Return (x, y) of the center of cell containing provided text 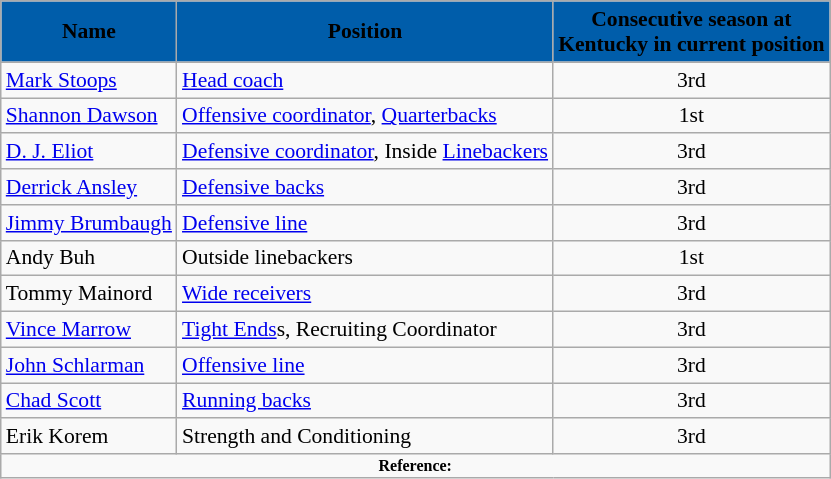
Name (89, 32)
Reference: (416, 466)
John Schlarman (89, 365)
Outside linebackers (365, 258)
Consecutive season atKentucky in current position (692, 32)
Vince Marrow (89, 330)
Shannon Dawson (89, 116)
Head coach (365, 80)
Defensive backs (365, 187)
D. J. Eliot (89, 152)
Defensive line (365, 223)
Jimmy Brumbaugh (89, 223)
Offensive line (365, 365)
Tight Endss, Recruiting Coordinator (365, 330)
Andy Buh (89, 258)
Defensive coordinator, Inside Linebackers (365, 152)
Chad Scott (89, 401)
Wide receivers (365, 294)
Tommy Mainord (89, 294)
Offensive coordinator, Quarterbacks (365, 116)
Erik Korem (89, 437)
Position (365, 32)
Derrick Ansley (89, 187)
Mark Stoops (89, 80)
Strength and Conditioning (365, 437)
Running backs (365, 401)
